Determine the (x, y) coordinate at the center of the cell enclosing the given text.  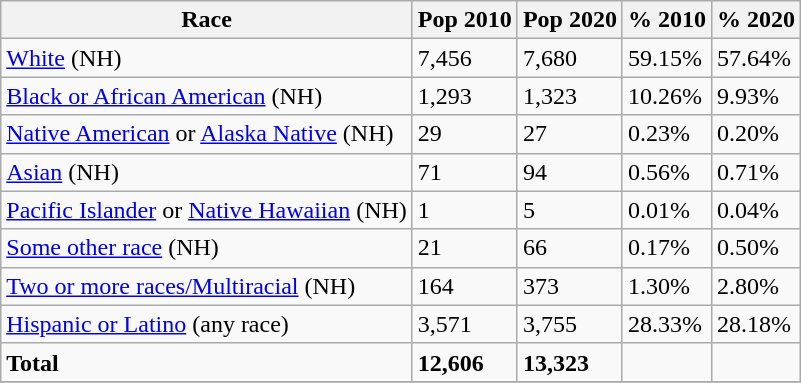
7,456 (464, 58)
Hispanic or Latino (any race) (207, 324)
0.23% (666, 134)
Race (207, 20)
5 (570, 210)
373 (570, 286)
9.93% (756, 96)
Some other race (NH) (207, 248)
0.56% (666, 172)
2.80% (756, 286)
Native American or Alaska Native (NH) (207, 134)
164 (464, 286)
1 (464, 210)
71 (464, 172)
1,293 (464, 96)
Pop 2010 (464, 20)
1,323 (570, 96)
0.71% (756, 172)
94 (570, 172)
21 (464, 248)
10.26% (666, 96)
66 (570, 248)
Black or African American (NH) (207, 96)
White (NH) (207, 58)
Total (207, 362)
3,571 (464, 324)
57.64% (756, 58)
27 (570, 134)
3,755 (570, 324)
0.20% (756, 134)
Two or more races/Multiracial (NH) (207, 286)
Pop 2020 (570, 20)
% 2020 (756, 20)
12,606 (464, 362)
0.01% (666, 210)
0.04% (756, 210)
28.18% (756, 324)
1.30% (666, 286)
0.50% (756, 248)
Pacific Islander or Native Hawaiian (NH) (207, 210)
7,680 (570, 58)
59.15% (666, 58)
% 2010 (666, 20)
0.17% (666, 248)
29 (464, 134)
28.33% (666, 324)
13,323 (570, 362)
Asian (NH) (207, 172)
